Search for the cell housing the specified text and yield its [x, y] center coordinate. 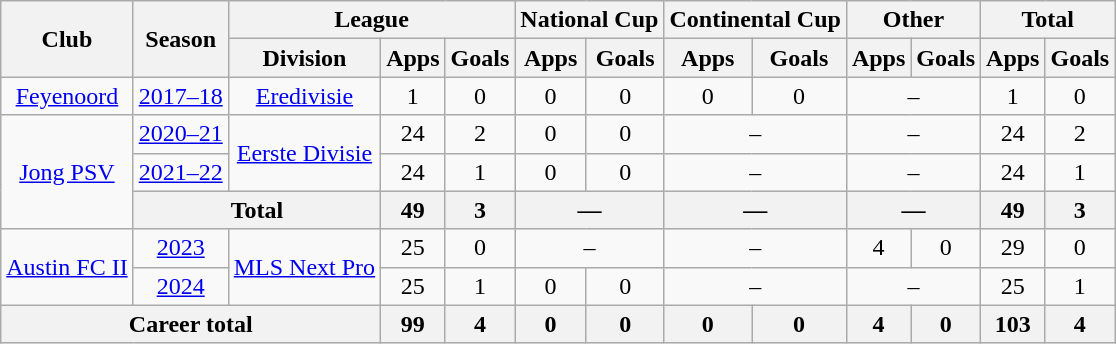
Feyenoord [67, 96]
Eerste Divisie [304, 153]
Club [67, 39]
99 [413, 324]
2017–18 [180, 96]
2020–21 [180, 134]
Division [304, 58]
Austin FC II [67, 267]
29 [1013, 248]
League [372, 20]
National Cup [590, 20]
Eredivisie [304, 96]
Jong PSV [67, 172]
Career total [191, 324]
Continental Cup [755, 20]
103 [1013, 324]
2021–22 [180, 172]
MLS Next Pro [304, 267]
Season [180, 39]
Other [913, 20]
2024 [180, 286]
2023 [180, 248]
